Return the [X, Y] coordinate for the center point of the cell that contains the specified text.  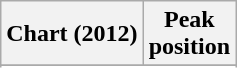
Chart (2012) [72, 34]
Peakposition [189, 34]
